Detect which cell encompasses the target text, then output its [X, Y] center coordinate. 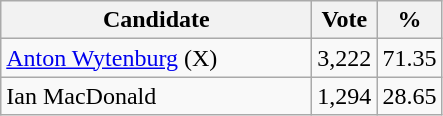
71.35 [410, 58]
Anton Wytenburg (X) [156, 58]
Candidate [156, 20]
1,294 [344, 96]
3,222 [344, 58]
28.65 [410, 96]
Vote [344, 20]
% [410, 20]
Ian MacDonald [156, 96]
